From the cell containing the given text, extract its center point as (x, y) coordinate. 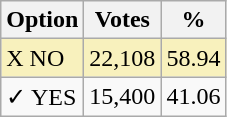
X NO (42, 58)
✓ YES (42, 97)
15,400 (122, 97)
Option (42, 20)
58.94 (194, 58)
22,108 (122, 58)
Votes (122, 20)
% (194, 20)
41.06 (194, 97)
